Return [X, Y] of the center of cell containing provided text 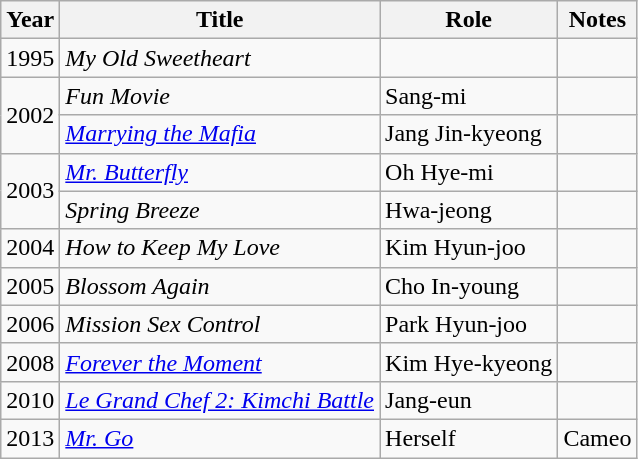
Notes [598, 20]
2010 [30, 400]
Herself [469, 438]
2006 [30, 324]
Kim Hye-kyeong [469, 362]
2004 [30, 248]
Year [30, 20]
Le Grand Chef 2: Kimchi Battle [220, 400]
How to Keep My Love [220, 248]
My Old Sweetheart [220, 58]
Jang-eun [469, 400]
Spring Breeze [220, 210]
Forever the Moment [220, 362]
Mr. Butterfly [220, 172]
2005 [30, 286]
Park Hyun-joo [469, 324]
Cho In-young [469, 286]
Mr. Go [220, 438]
Fun Movie [220, 96]
Jang Jin-kyeong [469, 134]
Role [469, 20]
Blossom Again [220, 286]
2013 [30, 438]
Kim Hyun-joo [469, 248]
1995 [30, 58]
Hwa-jeong [469, 210]
Cameo [598, 438]
2002 [30, 115]
Mission Sex Control [220, 324]
Sang-mi [469, 96]
Marrying the Mafia [220, 134]
Title [220, 20]
2008 [30, 362]
2003 [30, 191]
Oh Hye-mi [469, 172]
